Locate the cell with the specified text and output its [x, y] center coordinate. 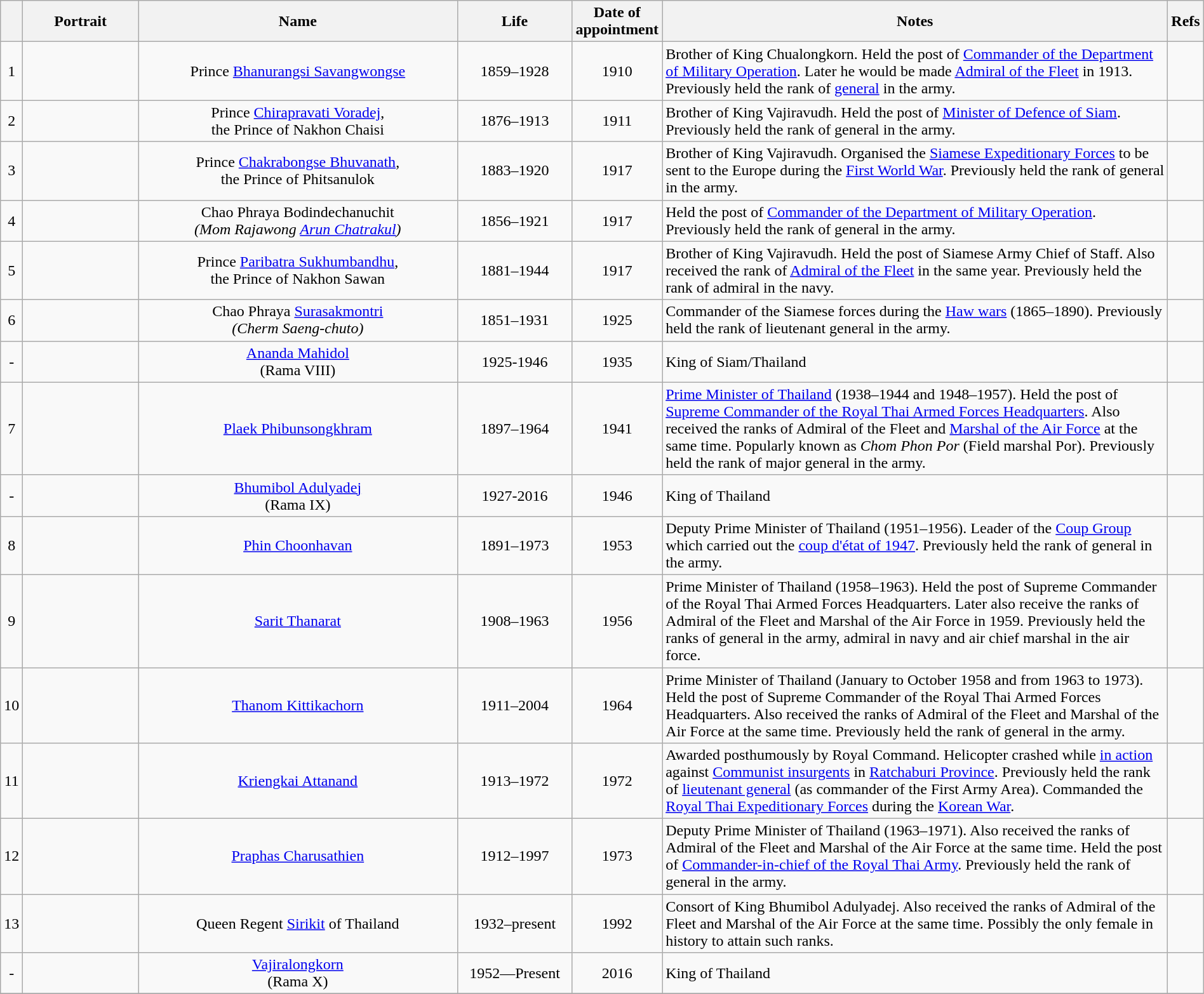
Ananda Mahidol(Rama VIII) [298, 362]
1911 [617, 121]
1876–1913 [514, 121]
Notes [915, 22]
1992 [617, 924]
1851–1931 [514, 320]
2016 [617, 974]
5 [11, 270]
3 [11, 171]
1897–1964 [514, 428]
Sarit Thanarat [298, 621]
1964 [617, 706]
1973 [617, 857]
1 [11, 71]
8 [11, 545]
1856–1921 [514, 221]
Prince Bhanurangsi Savangwongse [298, 71]
1910 [617, 71]
2 [11, 121]
11 [11, 781]
King of Siam/Thailand [915, 362]
1956 [617, 621]
Thanom Kittikachorn [298, 706]
1881–1944 [514, 270]
1859–1928 [514, 71]
Chao Phraya Bodindechanuchit(Mom Rajawong Arun Chatrakul) [298, 221]
Prince Paribatra Sukhumbandhu, the Prince of Nakhon Sawan [298, 270]
Prince Chakrabongse Bhuvanath,the Prince of Phitsanulok [298, 171]
Life [514, 22]
1925 [617, 320]
7 [11, 428]
1941 [617, 428]
9 [11, 621]
1927-2016 [514, 495]
1953 [617, 545]
6 [11, 320]
Brother of King Vajiravudh. Held the post of Minister of Defence of Siam. Previously held the rank of general in the army. [915, 121]
Portrait [81, 22]
1952—Present [514, 974]
Kriengkai Attanand [298, 781]
Queen Regent Sirikit of Thailand [298, 924]
Praphas Charusathien [298, 857]
4 [11, 221]
1883–1920 [514, 171]
1935 [617, 362]
1911–2004 [514, 706]
1932–present [514, 924]
Plaek Phibunsongkhram [298, 428]
Chao Phraya Surasakmontri(Cherm Saeng-chuto) [298, 320]
10 [11, 706]
Phin Choonhavan [298, 545]
Commander of the Siamese forces during the Haw wars (1865–1890). Previously held the rank of lieutenant general in the army. [915, 320]
1891–1973 [514, 545]
Vajiralongkorn(Rama X) [298, 974]
1908–1963 [514, 621]
1972 [617, 781]
1913–1972 [514, 781]
Refs [1186, 22]
Bhumibol Adulyadej(Rama IX) [298, 495]
Held the post of Commander of the Department of Military Operation. Previously held the rank of general in the army. [915, 221]
Prince Chirapravati Voradej,the Prince of Nakhon Chaisi [298, 121]
Date of appointment [617, 22]
Name [298, 22]
1946 [617, 495]
1925-1946 [514, 362]
12 [11, 857]
13 [11, 924]
1912–1997 [514, 857]
